Identify which cell holds the provided text, then report its [x, y] central coordinate. 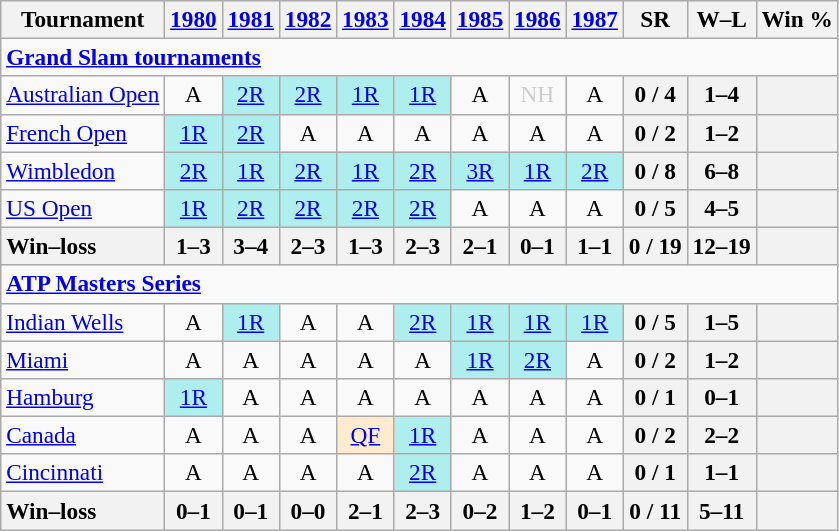
0–2 [480, 510]
Tournament [83, 19]
0 / 4 [655, 95]
2–2 [722, 435]
1986 [538, 19]
1980 [194, 19]
1987 [594, 19]
0–0 [308, 510]
W–L [722, 19]
ATP Masters Series [420, 284]
1–4 [722, 95]
NH [538, 95]
SR [655, 19]
1–5 [722, 322]
Win % [797, 19]
3–4 [250, 246]
Hamburg [83, 397]
0 / 8 [655, 170]
1981 [250, 19]
1984 [422, 19]
1985 [480, 19]
5–11 [722, 510]
Canada [83, 435]
US Open [83, 208]
1982 [308, 19]
1983 [366, 19]
Wimbledon [83, 170]
Indian Wells [83, 322]
12–19 [722, 246]
Miami [83, 359]
QF [366, 435]
3R [480, 170]
0 / 19 [655, 246]
6–8 [722, 170]
Grand Slam tournaments [420, 57]
0 / 11 [655, 510]
French Open [83, 133]
Australian Open [83, 95]
4–5 [722, 208]
Cincinnati [83, 473]
